Provide the (x, y) coordinate of the cell's center where the given text is located.  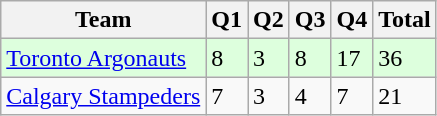
Toronto Argonauts (104, 58)
Q2 (269, 20)
Team (104, 20)
Total (405, 20)
Q3 (310, 20)
36 (405, 58)
Q4 (352, 20)
Q1 (227, 20)
21 (405, 96)
4 (310, 96)
17 (352, 58)
Calgary Stampeders (104, 96)
